Extract the [X, Y] coordinate from the center of the cell holding the provided text.  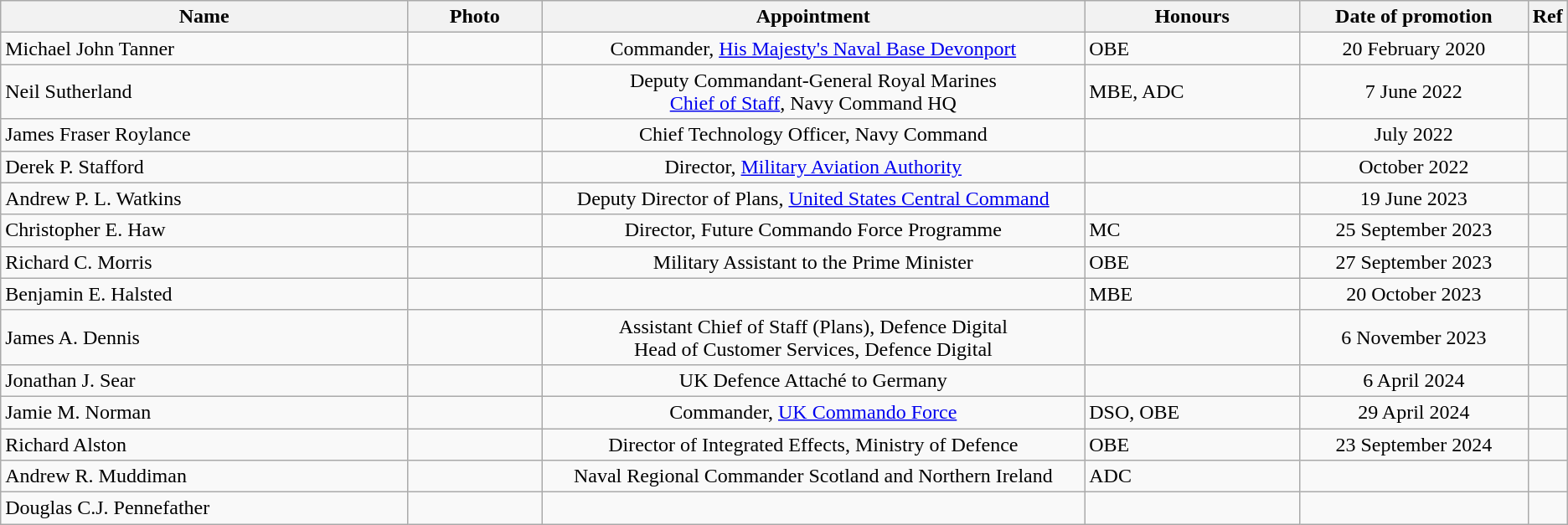
Jamie M. Norman [204, 412]
Chief Technology Officer, Navy Command [813, 135]
July 2022 [1414, 135]
Director, Military Aviation Authority [813, 167]
20 October 2023 [1414, 294]
MC [1193, 230]
Ref [1548, 17]
Neil Sutherland [204, 92]
Richard Alston [204, 445]
Commander, UK Commando Force [813, 412]
Appointment [813, 17]
Deputy Commandant-General Royal Marines Chief of Staff, Navy Command HQ [813, 92]
6 April 2024 [1414, 380]
James Fraser Roylance [204, 135]
Honours [1193, 17]
UK Defence Attaché to Germany [813, 380]
23 September 2024 [1414, 445]
Commander, His Majesty's Naval Base Devonport [813, 49]
MBE, ADC [1193, 92]
Name [204, 17]
Christopher E. Haw [204, 230]
Douglas C.J. Pennefather [204, 508]
20 February 2020 [1414, 49]
Military Assistant to the Prime Minister [813, 262]
6 November 2023 [1414, 337]
Naval Regional Commander Scotland and Northern Ireland [813, 476]
Michael John Tanner [204, 49]
Deputy Director of Plans, United States Central Command [813, 198]
ADC [1193, 476]
Director, Future Commando Force Programme [813, 230]
Photo [475, 17]
MBE [1193, 294]
Date of promotion [1414, 17]
Andrew P. L. Watkins [204, 198]
Benjamin E. Halsted [204, 294]
Andrew R. Muddiman [204, 476]
Assistant Chief of Staff (Plans), Defence DigitalHead of Customer Services, Defence Digital [813, 337]
DSO, OBE [1193, 412]
7 June 2022 [1414, 92]
25 September 2023 [1414, 230]
Derek P. Stafford [204, 167]
29 April 2024 [1414, 412]
Director of Integrated Effects, Ministry of Defence [813, 445]
October 2022 [1414, 167]
James A. Dennis [204, 337]
19 June 2023 [1414, 198]
Jonathan J. Sear [204, 380]
Richard C. Morris [204, 262]
27 September 2023 [1414, 262]
